Provide the (X, Y) coordinate of the cell's center where the given text is located.  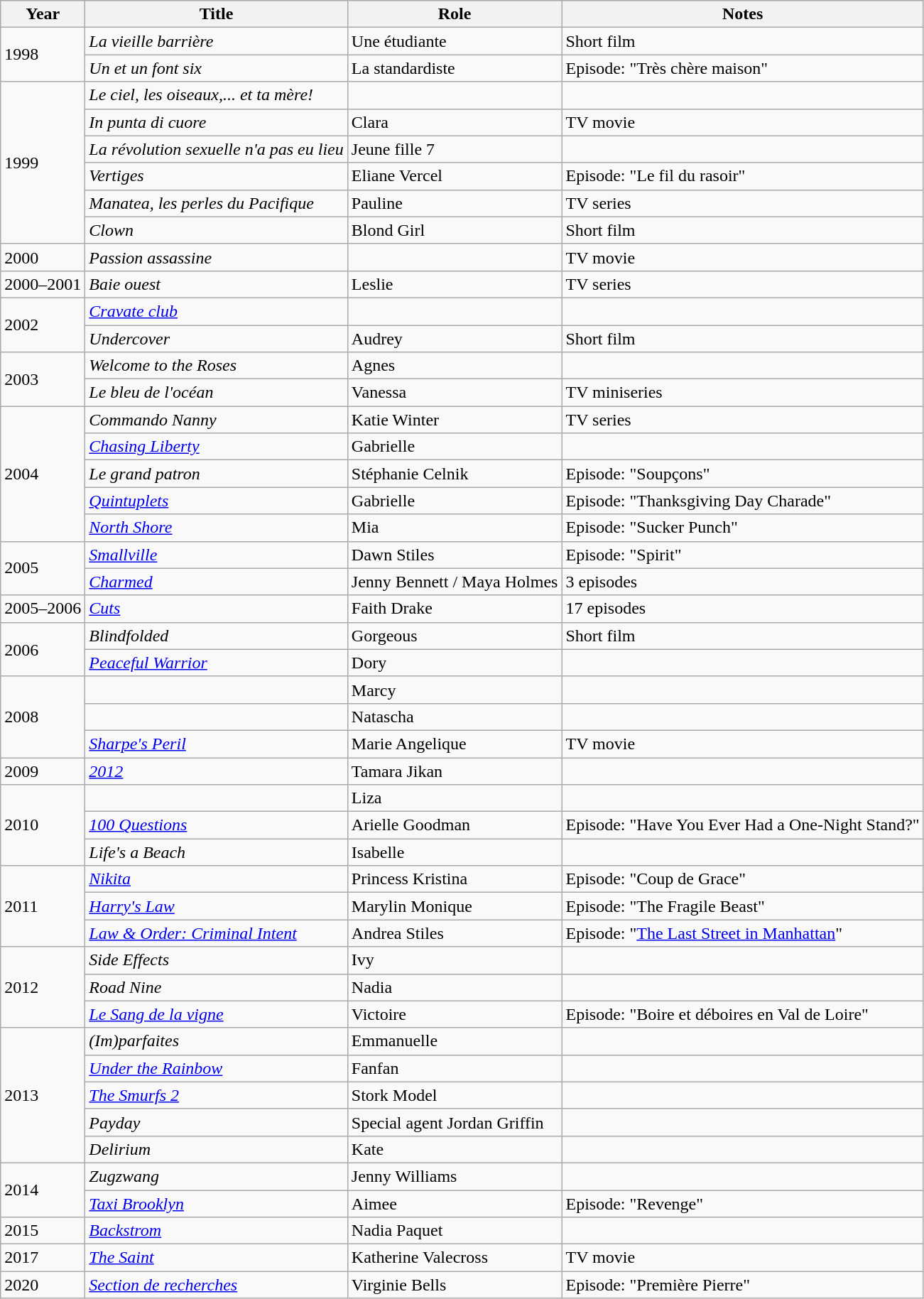
North Shore (216, 528)
Passion assassine (216, 257)
Law & Order: Criminal Intent (216, 933)
Tamara Jikan (455, 771)
Le grand patron (216, 474)
Nikita (216, 879)
Commando Nanny (216, 420)
Le ciel, les oiseaux,... et ta mère! (216, 95)
Marcy (455, 690)
Liza (455, 798)
Arielle Goodman (455, 825)
Welcome to the Roses (216, 366)
Jenny Bennett / Maya Holmes (455, 582)
Gorgeous (455, 636)
Backstrom (216, 1231)
Mia (455, 528)
Episode: "Have You Ever Had a One-Night Stand?" (743, 825)
Clara (455, 122)
Undercover (216, 339)
Katie Winter (455, 420)
La vieille barrière (216, 41)
Charmed (216, 582)
Cravate club (216, 311)
Victoire (455, 1014)
Agnes (455, 366)
Cuts (216, 609)
Faith Drake (455, 609)
Taxi Brooklyn (216, 1204)
Chasing Liberty (216, 447)
Natascha (455, 717)
Ivy (455, 960)
Episode: "Soupçons" (743, 474)
Episode: "Spirit" (743, 555)
17 episodes (743, 609)
Leslie (455, 284)
Une étudiante (455, 41)
2014 (43, 1190)
Isabelle (455, 852)
2010 (43, 825)
Payday (216, 1122)
Katherine Valecross (455, 1258)
Emmanuelle (455, 1041)
Episode: "Boire et déboires en Val de Loire" (743, 1014)
Under the Rainbow (216, 1068)
Episode: "Très chère maison" (743, 68)
Harry's Law (216, 906)
1999 (43, 163)
Dawn Stiles (455, 555)
Stork Model (455, 1095)
Episode: "Première Pierre" (743, 1285)
Section de recherches (216, 1285)
Episode: "Sucker Punch" (743, 528)
Clown (216, 230)
Nadia (455, 987)
The Saint (216, 1258)
2002 (43, 325)
1998 (43, 55)
3 episodes (743, 582)
La révolution sexuelle n'a pas eu lieu (216, 149)
Side Effects (216, 960)
Special agent Jordan Griffin (455, 1122)
La standardiste (455, 68)
Le Sang de la vigne (216, 1014)
Smallville (216, 555)
Road Nine (216, 987)
Vertiges (216, 176)
2003 (43, 379)
Aimee (455, 1204)
Jeune fille 7 (455, 149)
2013 (43, 1095)
2000 (43, 257)
Nadia Paquet (455, 1231)
2006 (43, 649)
TV miniseries (743, 393)
Episode: "The Fragile Beast" (743, 906)
2005 (43, 568)
Dory (455, 663)
Role (455, 14)
Notes (743, 14)
Eliane Vercel (455, 176)
Peaceful Warrior (216, 663)
Quintuplets (216, 501)
Marie Angelique (455, 744)
Episode: "Thanksgiving Day Charade" (743, 501)
Baie ouest (216, 284)
2000–2001 (43, 284)
2011 (43, 906)
Virginie Bells (455, 1285)
2017 (43, 1258)
2009 (43, 771)
2008 (43, 717)
Episode: "The Last Street in Manhattan" (743, 933)
Life's a Beach (216, 852)
Jenny Williams (455, 1176)
Kate (455, 1149)
Title (216, 14)
100 Questions (216, 825)
Vanessa (455, 393)
Blond Girl (455, 230)
(Im)parfaites (216, 1041)
Episode: "Le fil du rasoir" (743, 176)
Sharpe's Peril (216, 744)
Blindfolded (216, 636)
Zugzwang (216, 1176)
Un et un font six (216, 68)
2004 (43, 474)
In punta di cuore (216, 122)
Audrey (455, 339)
Pauline (455, 203)
2005–2006 (43, 609)
Princess Kristina (455, 879)
Delirium (216, 1149)
Le bleu de l'océan (216, 393)
Fanfan (455, 1068)
2020 (43, 1285)
Stéphanie Celnik (455, 474)
Year (43, 14)
The Smurfs 2 (216, 1095)
Episode: "Revenge" (743, 1204)
Manatea, les perles du Pacifique (216, 203)
Marylin Monique (455, 906)
Episode: "Coup de Grace" (743, 879)
Andrea Stiles (455, 933)
2015 (43, 1231)
